Pinpoint the cell where the given text exists, returning its (x, y) midpoint coordinate. 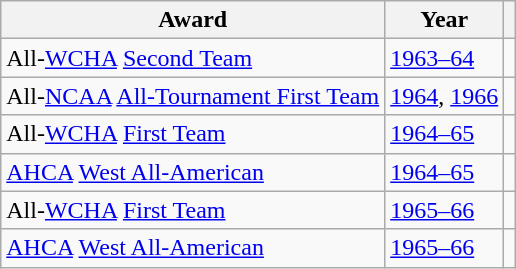
Award (193, 20)
All-WCHA Second Team (193, 58)
All-NCAA All-Tournament First Team (193, 96)
Year (444, 20)
1964, 1966 (444, 96)
1963–64 (444, 58)
